Provide the [x, y] coordinate of the cell's center where the given text is located.  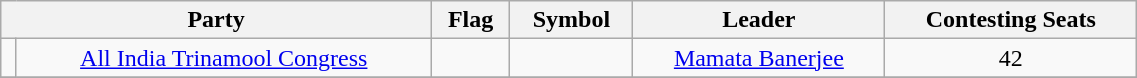
Leader [759, 20]
Party [216, 20]
Mamata Banerjee [759, 58]
Symbol [572, 20]
42 [1011, 58]
Flag [470, 20]
Contesting Seats [1011, 20]
All India Trinamool Congress [224, 58]
